Determine the [X, Y] coordinate at the center of the cell enclosing the given text.  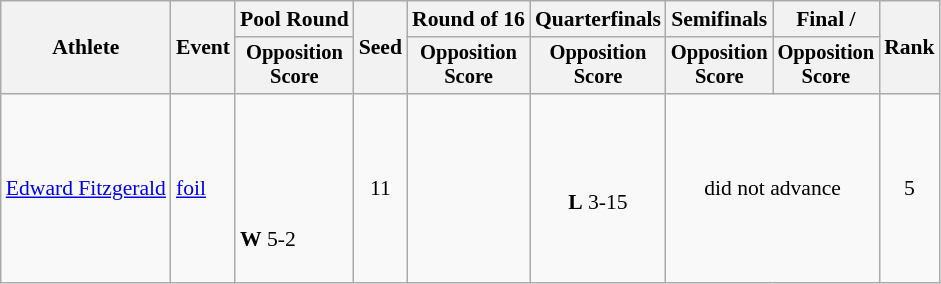
Athlete [86, 48]
Edward Fitzgerald [86, 188]
did not advance [772, 188]
Quarterfinals [598, 19]
Pool Round [294, 19]
11 [380, 188]
Final / [826, 19]
Rank [910, 48]
Round of 16 [468, 19]
W 5-2 [294, 188]
Event [203, 48]
L 3-15 [598, 188]
Seed [380, 48]
foil [203, 188]
Semifinals [720, 19]
5 [910, 188]
